Capture the cell that displays the provided text and extract its [x, y] central coordinate. 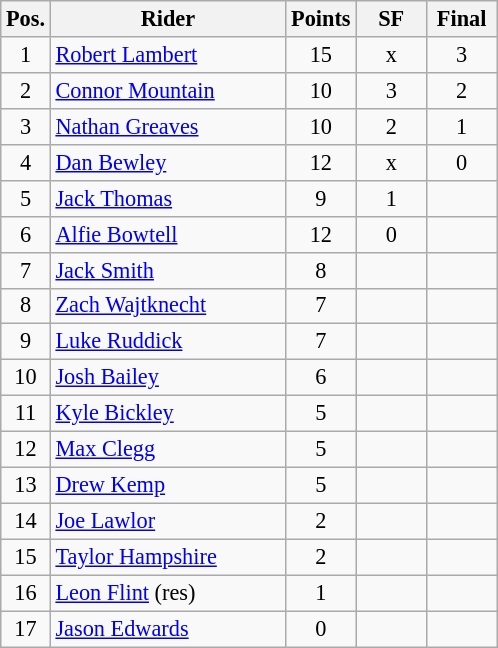
Josh Bailey [168, 378]
Leon Flint (res) [168, 593]
17 [26, 629]
14 [26, 521]
Nathan Greaves [168, 126]
Dan Bewley [168, 162]
Jack Smith [168, 270]
Robert Lambert [168, 55]
Luke Ruddick [168, 342]
Joe Lawlor [168, 521]
Jack Thomas [168, 198]
Drew Kemp [168, 485]
4 [26, 162]
Rider [168, 19]
Max Clegg [168, 450]
Alfie Bowtell [168, 234]
Kyle Bickley [168, 414]
Pos. [26, 19]
13 [26, 485]
Zach Wajtknecht [168, 306]
SF [391, 19]
Connor Mountain [168, 90]
Jason Edwards [168, 629]
Taylor Hampshire [168, 557]
16 [26, 593]
11 [26, 414]
Points [321, 19]
Final [461, 19]
